Identify which cell holds the provided text, then report its (x, y) central coordinate. 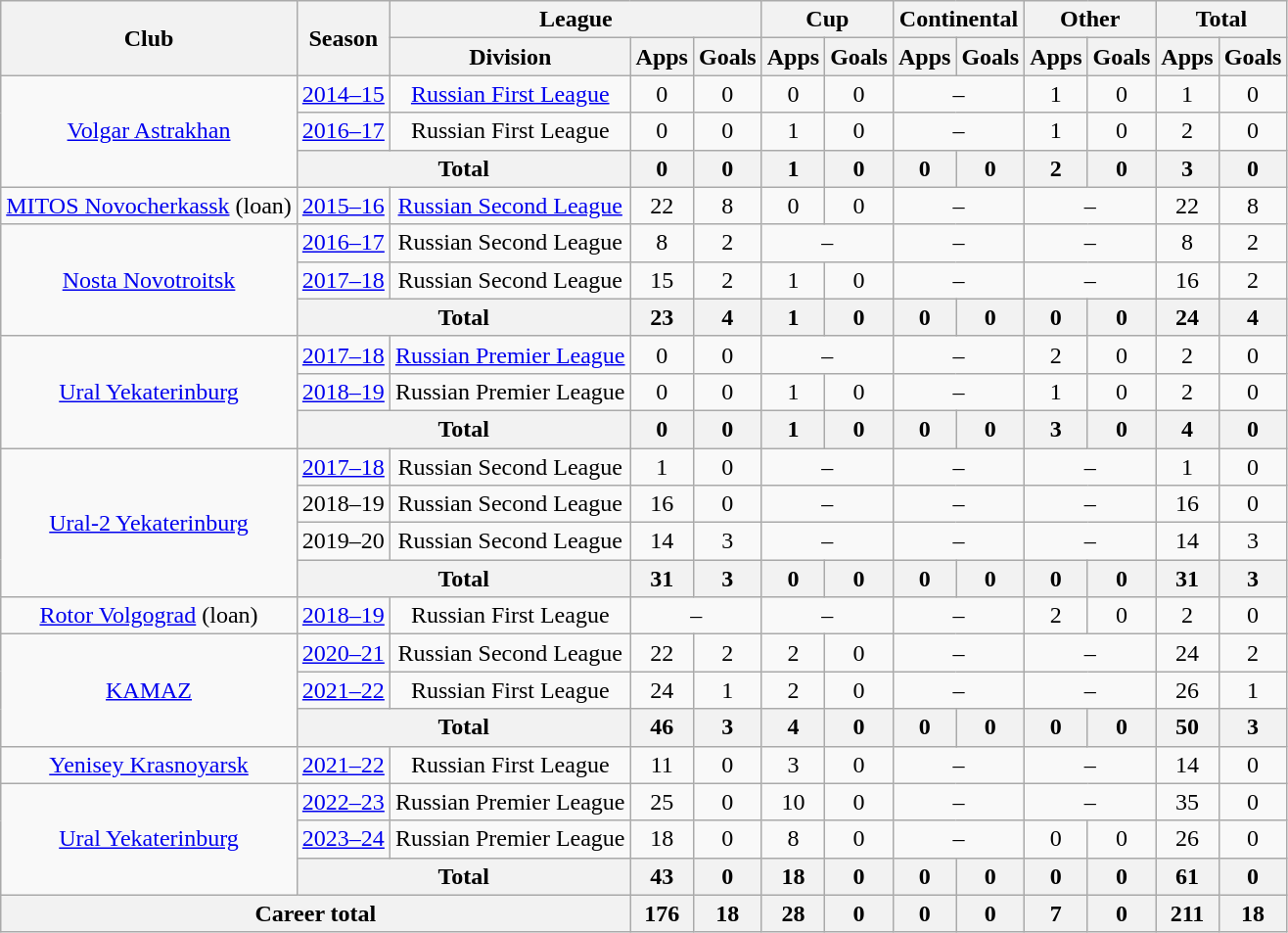
Division (510, 57)
MITOS Novocherkassk (loan) (149, 206)
KAMAZ (149, 690)
Continental (958, 20)
Career total (315, 913)
7 (1056, 913)
Yenisey Krasnoyarsk (149, 765)
25 (662, 802)
176 (662, 913)
2020–21 (343, 653)
10 (793, 802)
Other (1090, 20)
28 (793, 913)
2015–16 (343, 206)
35 (1187, 802)
43 (662, 876)
211 (1187, 913)
Cup (827, 20)
50 (1187, 727)
Volgar Astrakhan (149, 131)
Rotor Volgograd (loan) (149, 616)
23 (662, 317)
2014–15 (343, 94)
Nosta Novotroitsk (149, 280)
2019–20 (343, 541)
Season (343, 38)
15 (662, 280)
46 (662, 727)
2023–24 (343, 839)
2022–23 (343, 802)
Ural-2 Yekaterinburg (149, 523)
League (575, 20)
Club (149, 38)
11 (662, 765)
61 (1187, 876)
